Locate the cell with the specified text and output its (X, Y) center coordinate. 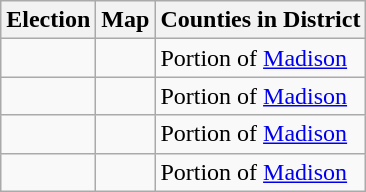
Counties in District (260, 20)
Map (126, 20)
Election (48, 20)
